Pinpoint the cell where the given text exists, returning its (x, y) midpoint coordinate. 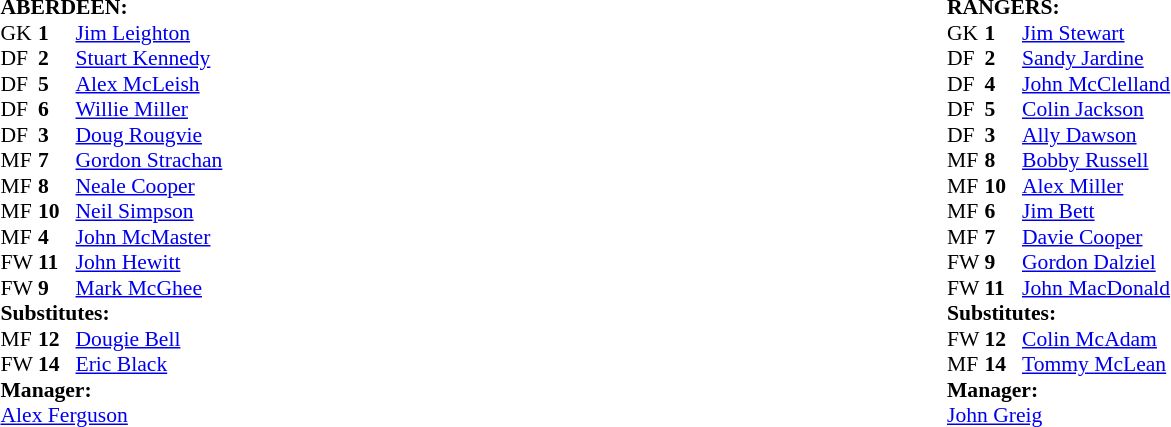
John McClelland (1096, 84)
Doug Rougvie (150, 135)
Jim Stewart (1096, 33)
Sandy Jardine (1096, 59)
Alex Miller (1096, 186)
John MacDonald (1096, 288)
Jim Bett (1096, 211)
Jim Leighton (150, 33)
John McMaster (150, 237)
Willie Miller (150, 109)
Alex McLeish (150, 84)
Bobby Russell (1096, 161)
Ally Dawson (1096, 135)
Davie Cooper (1096, 237)
Stuart Kennedy (150, 59)
Neil Simpson (150, 211)
Colin McAdam (1096, 339)
John Hewitt (150, 263)
Eric Black (150, 365)
Gordon Dalziel (1096, 263)
Dougie Bell (150, 339)
Gordon Strachan (150, 161)
Neale Cooper (150, 186)
Tommy McLean (1096, 365)
Colin Jackson (1096, 109)
Mark McGhee (150, 288)
